From the cell containing the given text, extract its center point as (x, y) coordinate. 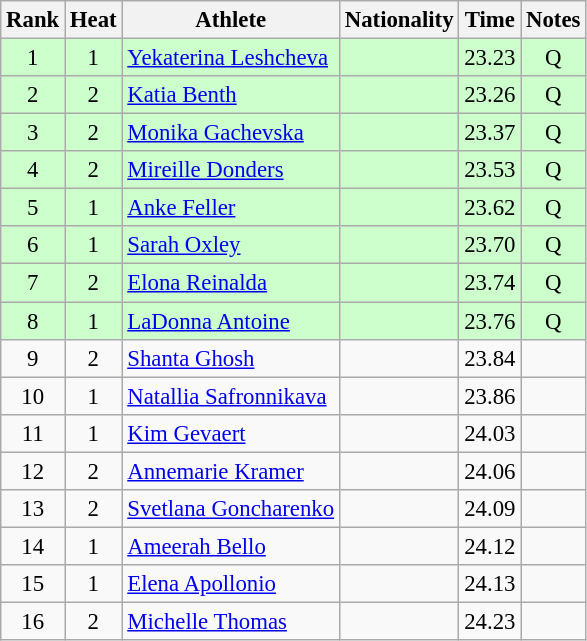
Notes (554, 20)
23.76 (490, 321)
23.86 (490, 396)
23.84 (490, 358)
Michelle Thomas (230, 621)
Shanta Ghosh (230, 358)
23.23 (490, 58)
Sarah Oxley (230, 245)
Elena Apollonio (230, 584)
Yekaterina Leshcheva (230, 58)
14 (33, 546)
13 (33, 509)
15 (33, 584)
Athlete (230, 20)
8 (33, 321)
24.23 (490, 621)
12 (33, 471)
Anke Feller (230, 208)
10 (33, 396)
24.12 (490, 546)
23.53 (490, 170)
5 (33, 208)
LaDonna Antoine (230, 321)
Annemarie Kramer (230, 471)
Mireille Donders (230, 170)
Elona Reinalda (230, 283)
23.37 (490, 133)
Time (490, 20)
Natallia Safronnikava (230, 396)
24.13 (490, 584)
7 (33, 283)
Svetlana Goncharenko (230, 509)
23.70 (490, 245)
24.03 (490, 433)
Nationality (398, 20)
Kim Gevaert (230, 433)
16 (33, 621)
4 (33, 170)
9 (33, 358)
Katia Benth (230, 95)
Monika Gachevska (230, 133)
23.62 (490, 208)
11 (33, 433)
Heat (94, 20)
3 (33, 133)
24.09 (490, 509)
24.06 (490, 471)
Ameerah Bello (230, 546)
23.74 (490, 283)
23.26 (490, 95)
6 (33, 245)
Rank (33, 20)
